Output the (X, Y) coordinate of the center of the cell containing the given text.  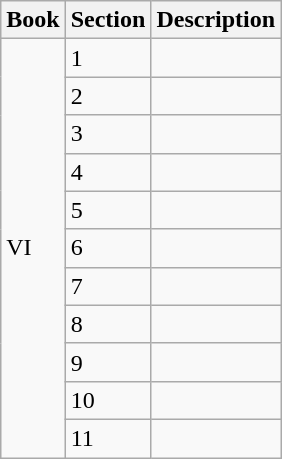
5 (108, 210)
7 (108, 286)
3 (108, 134)
1 (108, 58)
Description (216, 20)
4 (108, 172)
2 (108, 96)
9 (108, 362)
6 (108, 248)
Section (108, 20)
VI (33, 248)
11 (108, 438)
Book (33, 20)
10 (108, 400)
8 (108, 324)
